From the cell containing the given text, extract its center point as (x, y) coordinate. 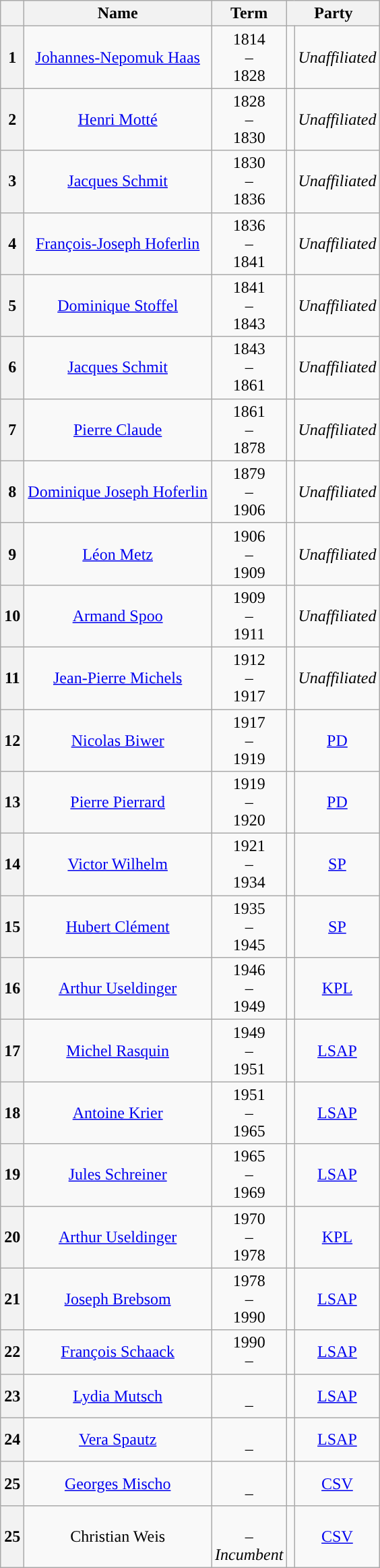
1830–1836 (249, 181)
1841–1843 (249, 306)
Christian Weis (118, 1536)
21 (12, 1299)
15 (12, 927)
Jules Schreiner (118, 1175)
1843–1861 (249, 368)
1921–1934 (249, 865)
Pierre Claude (118, 430)
16 (12, 989)
Pierre Pierrard (118, 803)
François-Joseph Hoferlin (118, 243)
Name (118, 13)
Léon Metz (118, 554)
1909–1911 (249, 616)
Antoine Krier (118, 1113)
Johannes-Nepomuk Haas (118, 57)
1951–1965 (249, 1113)
22 (12, 1352)
François Schaack (118, 1352)
2 (12, 119)
1970–1978 (249, 1237)
1 (12, 57)
7 (12, 430)
12 (12, 741)
Party (334, 13)
24 (12, 1439)
14 (12, 865)
10 (12, 616)
Armand Spoo (118, 616)
6 (12, 368)
Henri Motté (118, 119)
Joseph Brebsom (118, 1299)
20 (12, 1237)
1919–1920 (249, 803)
Dominique Joseph Hoferlin (118, 492)
Dominique Stoffel (118, 306)
11 (12, 678)
Jean-Pierre Michels (118, 678)
Nicolas Biwer (118, 741)
Michel Rasquin (118, 1051)
9 (12, 554)
1879–1906 (249, 492)
1912–1917 (249, 678)
23 (12, 1396)
Lydia Mutsch (118, 1396)
18 (12, 1113)
1978–1990 (249, 1299)
Vera Spautz (118, 1439)
13 (12, 803)
1949–1951 (249, 1051)
1917–1919 (249, 741)
1814–1828 (249, 57)
Hubert Clément (118, 927)
Victor Wilhelm (118, 865)
17 (12, 1051)
–Incumbent (249, 1536)
1828–1830 (249, 119)
1836–1841 (249, 243)
1990– (249, 1352)
5 (12, 306)
1906–1909 (249, 554)
19 (12, 1175)
1965–1969 (249, 1175)
1861–1878 (249, 430)
4 (12, 243)
3 (12, 181)
8 (12, 492)
Georges Mischo (118, 1484)
1946–1949 (249, 989)
Term (249, 13)
1935–1945 (249, 927)
